Return [X, Y] of the center of cell containing provided text 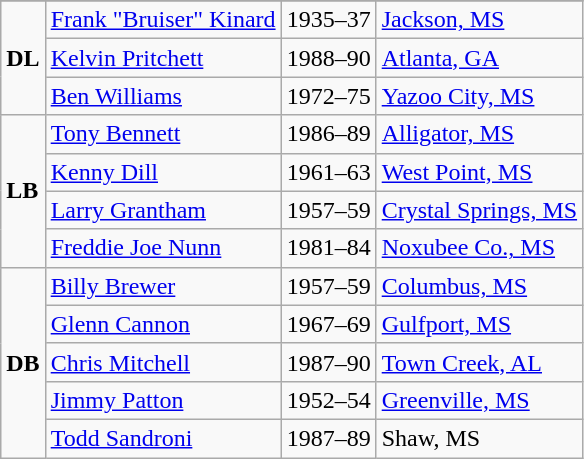
Jimmy Patton [163, 400]
1935–37 [328, 20]
LB [23, 191]
Tony Bennett [163, 134]
Kelvin Pritchett [163, 58]
1967–69 [328, 324]
1986–89 [328, 134]
DL [23, 58]
Chris Mitchell [163, 362]
1952–54 [328, 400]
DB [23, 362]
Billy Brewer [163, 286]
Alligator, MS [479, 134]
1987–89 [328, 438]
Town Creek, AL [479, 362]
1987–90 [328, 362]
1961–63 [328, 172]
Todd Sandroni [163, 438]
Shaw, MS [479, 438]
Glenn Cannon [163, 324]
Greenville, MS [479, 400]
1988–90 [328, 58]
Gulfport, MS [479, 324]
Jackson, MS [479, 20]
Atlanta, GA [479, 58]
Kenny Dill [163, 172]
Yazoo City, MS [479, 96]
Larry Grantham [163, 210]
Crystal Springs, MS [479, 210]
Ben Williams [163, 96]
1981–84 [328, 248]
1972–75 [328, 96]
Columbus, MS [479, 286]
Noxubee Co., MS [479, 248]
Frank "Bruiser" Kinard [163, 20]
West Point, MS [479, 172]
Freddie Joe Nunn [163, 248]
